Search for the cell housing the specified text and yield its [X, Y] center coordinate. 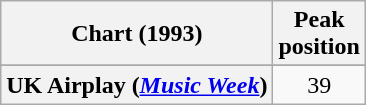
UK Airplay (Music Week) [137, 85]
39 [319, 85]
Peakposition [319, 34]
Chart (1993) [137, 34]
